Find where the given text appears and provide that cell's center as (X, Y) coordinate. 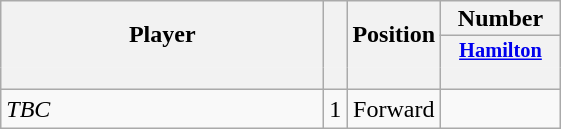
TBC (162, 109)
Player (162, 34)
1 (336, 109)
Position (394, 34)
Hamilton (501, 51)
Number (501, 18)
Forward (394, 109)
